Output the [x, y] coordinate of the center of the cell containing the given text.  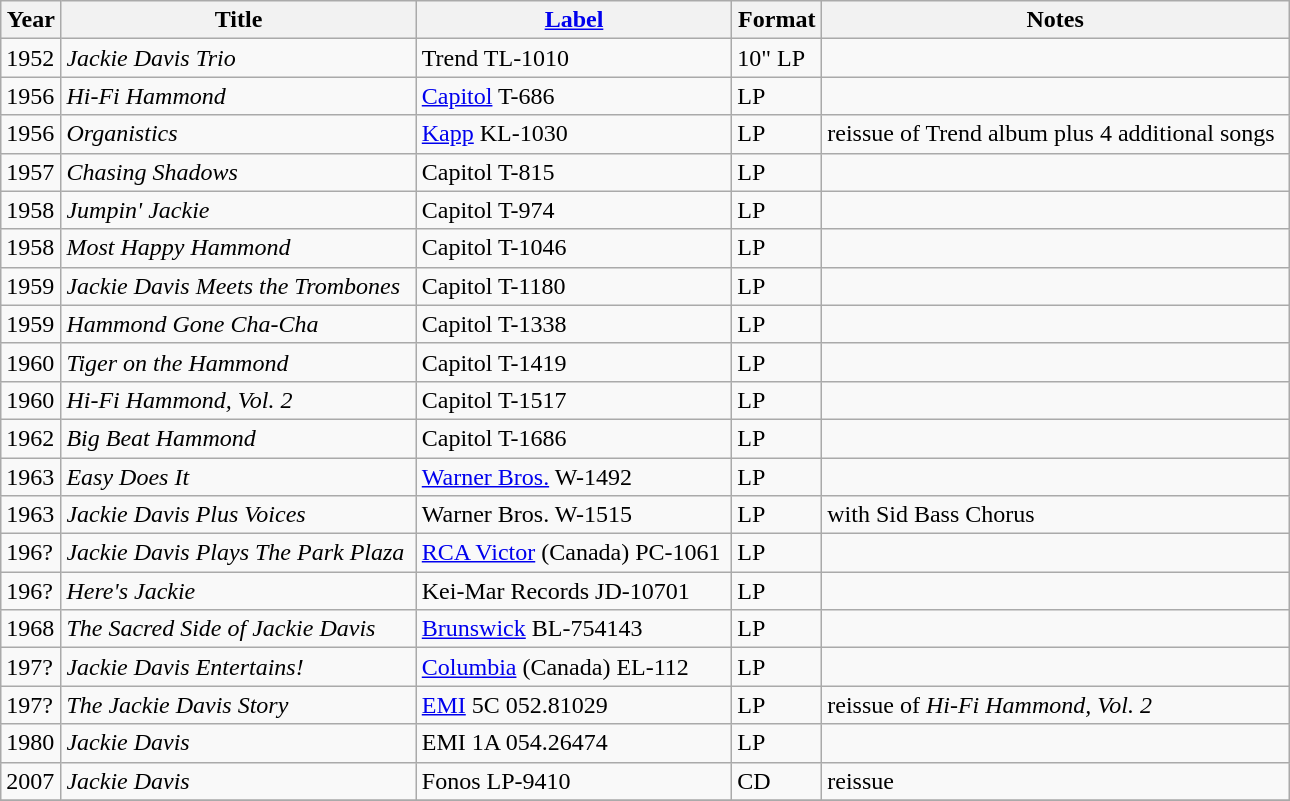
Capitol T-815 [574, 172]
Jackie Davis Meets the Trombones [238, 286]
reissue of Hi-Fi Hammond, Vol. 2 [1056, 705]
Organistics [238, 134]
Capitol T-1419 [574, 362]
Hammond Gone Cha-Cha [238, 324]
Capitol T-686 [574, 96]
2007 [31, 781]
Capitol T-1338 [574, 324]
Capitol T-1180 [574, 286]
The Sacred Side of Jackie Davis [238, 629]
Brunswick BL-754143 [574, 629]
EMI 1A 054.26474 [574, 743]
Title [238, 20]
Easy Does It [238, 477]
Here's Jackie [238, 591]
Kei-Mar Records JD-10701 [574, 591]
Warner Bros. W-1515 [574, 515]
Hi-Fi Hammond [238, 96]
Capitol T-974 [574, 210]
1980 [31, 743]
Label [574, 20]
Warner Bros. W-1492 [574, 477]
1962 [31, 438]
Capitol T-1686 [574, 438]
RCA Victor (Canada) PC-1061 [574, 553]
Most Happy Hammond [238, 248]
Jackie Davis Trio [238, 58]
10" LP [777, 58]
1968 [31, 629]
Tiger on the Hammond [238, 362]
Jumpin' Jackie [238, 210]
The Jackie Davis Story [238, 705]
reissue [1056, 781]
Jackie Davis Plays The Park Plaza [238, 553]
Big Beat Hammond [238, 438]
EMI 5C 052.81029 [574, 705]
with Sid Bass Chorus [1056, 515]
1952 [31, 58]
Kapp KL-1030 [574, 134]
Capitol T-1046 [574, 248]
Hi-Fi Hammond, Vol. 2 [238, 400]
Jackie Davis Plus Voices [238, 515]
1957 [31, 172]
Capitol T-1517 [574, 400]
Year [31, 20]
Trend TL-1010 [574, 58]
reissue of Trend album plus 4 additional songs [1056, 134]
Format [777, 20]
Notes [1056, 20]
Fonos LP-9410 [574, 781]
Columbia (Canada) EL-112 [574, 667]
Chasing Shadows [238, 172]
Jackie Davis Entertains! [238, 667]
CD [777, 781]
